Provide the [X, Y] coordinate of the cell's center where the given text is located.  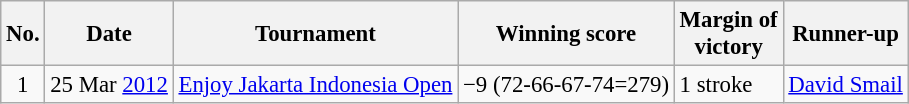
Runner-up [846, 34]
1 stroke [728, 85]
No. [23, 34]
Margin ofvictory [728, 34]
Enjoy Jakarta Indonesia Open [316, 85]
25 Mar 2012 [109, 85]
−9 (72-66-67-74=279) [566, 85]
Tournament [316, 34]
Date [109, 34]
1 [23, 85]
David Smail [846, 85]
Winning score [566, 34]
